Return the (x, y) coordinate for the center point of the cell that contains the specified text.  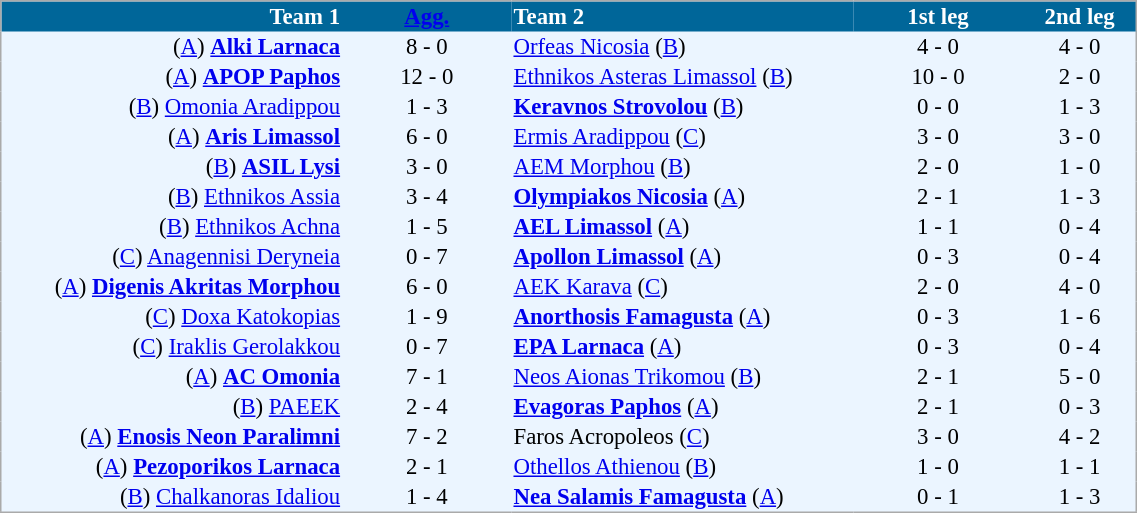
8 - 0 (427, 47)
1st leg (938, 16)
(A) Alki Larnaca (172, 47)
Nea Salamis Famagusta (A) (682, 497)
AEL Limassol (A) (682, 227)
Faros Acropoleos (C) (682, 437)
Evagoras Paphos (A) (682, 407)
(B) PAEEK (172, 407)
AEM Morphou (B) (682, 167)
4 - 2 (1080, 437)
(B) Ethnikos Assia (172, 197)
(A) Enosis Neon Paralimni (172, 437)
Team 2 (682, 16)
(A) Aris Limassol (172, 137)
0 - 0 (938, 107)
(A) AC Omonia (172, 377)
Keravnos Strovolou (B) (682, 107)
3 - 4 (427, 197)
10 - 0 (938, 77)
2nd leg (1080, 16)
Anorthosis Famagusta (A) (682, 317)
Apollon Limassol (A) (682, 257)
7 - 2 (427, 437)
(A) Digenis Akritas Morphou (172, 287)
AEK Karava (C) (682, 287)
0 - 1 (938, 497)
Olympiakos Nicosia (A) (682, 197)
(B) Omonia Aradippou (172, 107)
Neos Aionas Trikomou (B) (682, 377)
5 - 0 (1080, 377)
Team 1 (172, 16)
EPA Larnaca (A) (682, 347)
(B) Chalkanoras Idaliou (172, 497)
1 - 5 (427, 227)
(A) APOP Paphos (172, 77)
Ethnikos Asteras Limassol (B) (682, 77)
7 - 1 (427, 377)
2 - 4 (427, 407)
1 - 6 (1080, 317)
1 - 9 (427, 317)
Ermis Aradippou (C) (682, 137)
(B) Ethnikos Achna (172, 227)
(A) Pezoporikos Larnaca (172, 467)
Othellos Athienou (B) (682, 467)
(B) ASIL Lysi (172, 167)
1 - 4 (427, 497)
Agg. (427, 16)
Orfeas Nicosia (B) (682, 47)
(C) Doxa Katokopias (172, 317)
(C) Anagennisi Deryneia (172, 257)
12 - 0 (427, 77)
(C) Iraklis Gerolakkou (172, 347)
